Return [X, Y] of the center of cell containing provided text 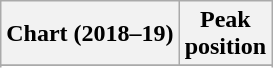
Peakposition [225, 34]
Chart (2018–19) [90, 34]
